Search for the cell housing the specified text and yield its (x, y) center coordinate. 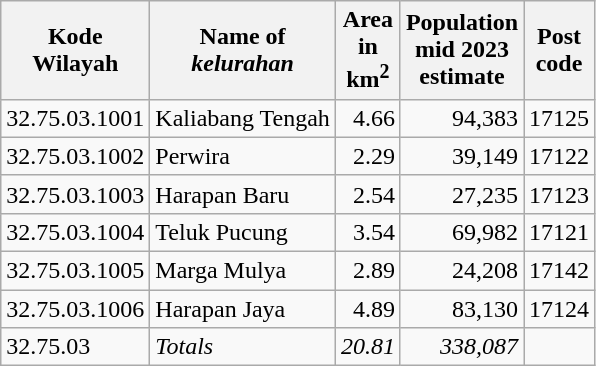
Harapan Baru (243, 194)
2.89 (368, 271)
Name of kelurahan (243, 50)
17142 (560, 271)
39,149 (462, 156)
32.75.03.1002 (76, 156)
69,982 (462, 232)
24,208 (462, 271)
83,130 (462, 309)
4.66 (368, 118)
27,235 (462, 194)
Postcode (560, 50)
Marga Mulya (243, 271)
Kode Wilayah (76, 50)
2.54 (368, 194)
Totals (243, 347)
32.75.03.1006 (76, 309)
17121 (560, 232)
32.75.03.1004 (76, 232)
Kaliabang Tengah (243, 118)
2.29 (368, 156)
17124 (560, 309)
94,383 (462, 118)
32.75.03.1005 (76, 271)
17122 (560, 156)
3.54 (368, 232)
17125 (560, 118)
32.75.03.1001 (76, 118)
Teluk Pucung (243, 232)
Harapan Jaya (243, 309)
Perwira (243, 156)
Area in km2 (368, 50)
4.89 (368, 309)
338,087 (462, 347)
17123 (560, 194)
20.81 (368, 347)
32.75.03 (76, 347)
32.75.03.1003 (76, 194)
Populationmid 2023estimate (462, 50)
